For the text-containing cell, return its midpoint in (X, Y) coordinate format. 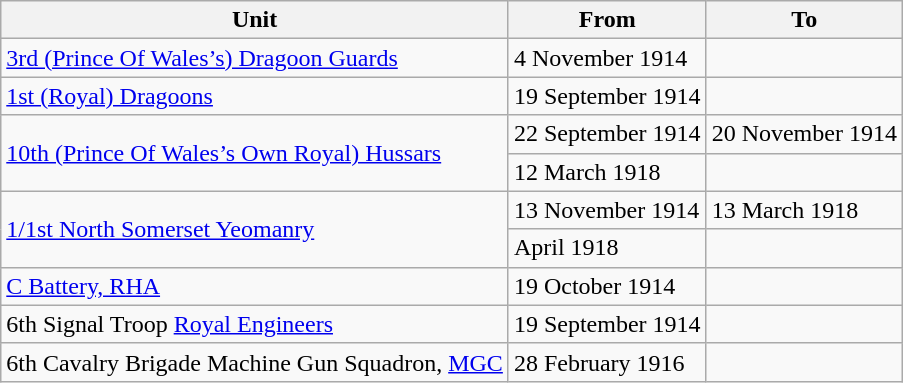
April 1918 (607, 248)
13 March 1918 (804, 210)
12 March 1918 (607, 172)
1/1st North Somerset Yeomanry (255, 229)
10th (Prince Of Wales’s Own Royal) Hussars (255, 153)
1st (Royal) Dragoons (255, 96)
13 November 1914 (607, 210)
C Battery, RHA (255, 286)
From (607, 20)
6th Cavalry Brigade Machine Gun Squadron, MGC (255, 362)
Unit (255, 20)
4 November 1914 (607, 58)
To (804, 20)
19 October 1914 (607, 286)
28 February 1916 (607, 362)
22 September 1914 (607, 134)
3rd (Prince Of Wales’s) Dragoon Guards (255, 58)
20 November 1914 (804, 134)
6th Signal Troop Royal Engineers (255, 324)
